Determine the (X, Y) coordinate at the center of the cell enclosing the given text.  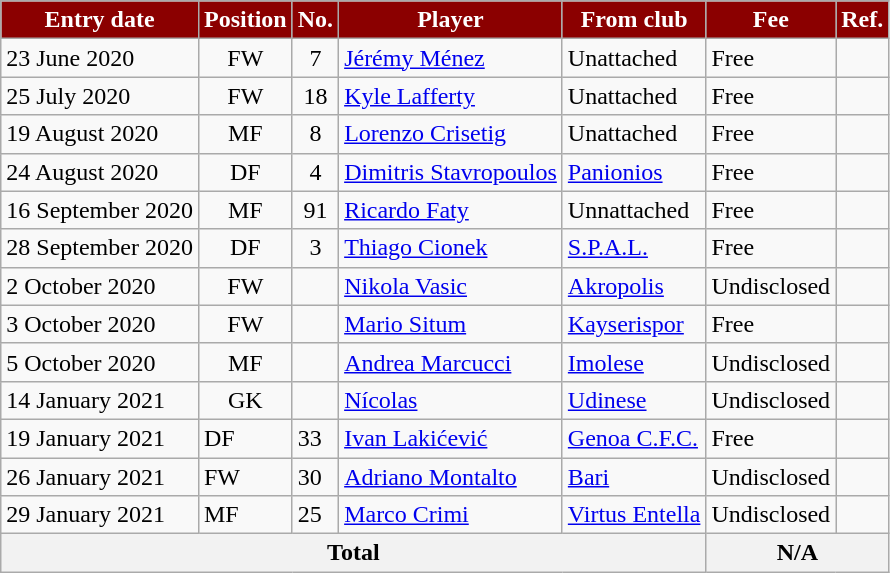
18 (315, 96)
Player (451, 20)
Andrea Marcucci (451, 362)
19 January 2021 (100, 438)
Udinese (634, 400)
Fee (771, 20)
4 (315, 172)
7 (315, 58)
26 January 2021 (100, 477)
Ivan Lakićević (451, 438)
Panionios (634, 172)
Akropolis (634, 286)
16 September 2020 (100, 210)
23 June 2020 (100, 58)
24 August 2020 (100, 172)
Nícolas (451, 400)
GK (245, 400)
From club (634, 20)
Ricardo Faty (451, 210)
33 (315, 438)
N/A (798, 553)
Bari (634, 477)
5 October 2020 (100, 362)
25 (315, 515)
Position (245, 20)
Unnattached (634, 210)
Ref. (862, 20)
2 October 2020 (100, 286)
Genoa C.F.C. (634, 438)
Imolese (634, 362)
3 (315, 248)
30 (315, 477)
No. (315, 20)
Dimitris Stavropoulos (451, 172)
Entry date (100, 20)
Kyle Lafferty (451, 96)
Thiago Cionek (451, 248)
3 October 2020 (100, 324)
29 January 2021 (100, 515)
19 August 2020 (100, 134)
Virtus Entella (634, 515)
28 September 2020 (100, 248)
91 (315, 210)
14 January 2021 (100, 400)
Marco Crimi (451, 515)
Adriano Montalto (451, 477)
Lorenzo Crisetig (451, 134)
25 July 2020 (100, 96)
Jérémy Ménez (451, 58)
Total (354, 553)
S.P.A.L. (634, 248)
8 (315, 134)
Kayserispor (634, 324)
Nikola Vasic (451, 286)
Mario Situm (451, 324)
